Return the (X, Y) coordinate for the center point of the cell that contains the specified text.  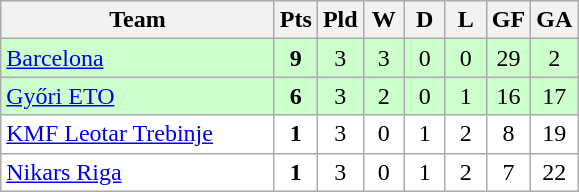
KMF Leotar Trebinje (138, 134)
W (384, 20)
7 (508, 172)
22 (554, 172)
Barcelona (138, 58)
6 (296, 96)
16 (508, 96)
D (424, 20)
8 (508, 134)
Pld (340, 20)
17 (554, 96)
Nikars Riga (138, 172)
9 (296, 58)
Pts (296, 20)
Team (138, 20)
29 (508, 58)
L (466, 20)
GF (508, 20)
GA (554, 20)
19 (554, 134)
Győri ETO (138, 96)
